Return the [X, Y] coordinate for the center point of the cell that contains the specified text.  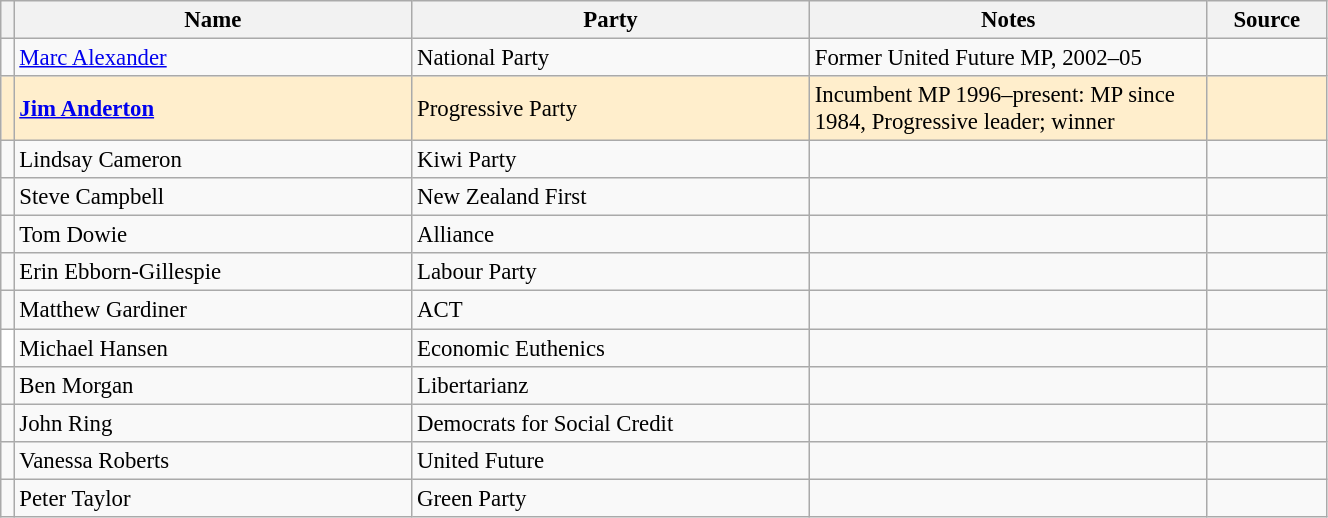
Michael Hansen [213, 348]
John Ring [213, 423]
Alliance [611, 235]
Ben Morgan [213, 385]
United Future [611, 460]
Steve Campbell [213, 197]
Jim Anderton [213, 108]
Source [1266, 20]
Labour Party [611, 273]
Erin Ebborn-Gillespie [213, 273]
Kiwi Party [611, 160]
Progressive Party [611, 108]
Lindsay Cameron [213, 160]
Economic Euthenics [611, 348]
Notes [1008, 20]
Libertarianz [611, 385]
Former United Future MP, 2002–05 [1008, 58]
ACT [611, 310]
Party [611, 20]
Vanessa Roberts [213, 460]
National Party [611, 58]
Name [213, 20]
Incumbent MP 1996–present: MP since 1984, Progressive leader; winner [1008, 108]
Green Party [611, 498]
New Zealand First [611, 197]
Tom Dowie [213, 235]
Marc Alexander [213, 58]
Peter Taylor [213, 498]
Matthew Gardiner [213, 310]
Democrats for Social Credit [611, 423]
